Pinpoint the cell where the given text exists, returning its (X, Y) midpoint coordinate. 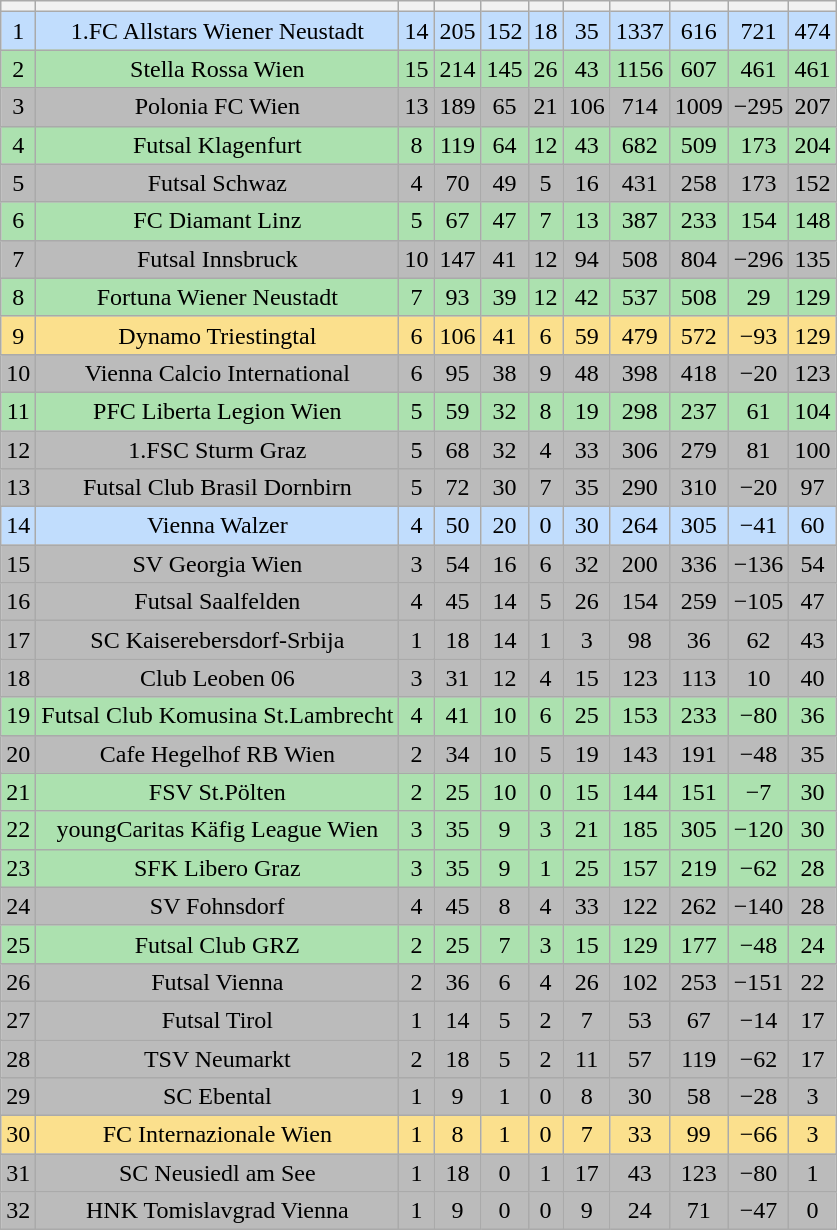
219 (698, 868)
−296 (758, 259)
418 (698, 373)
50 (458, 526)
SC Neusiedl am See (218, 1173)
253 (698, 982)
Futsal Saalfelden (218, 602)
65 (504, 107)
104 (812, 411)
Cafe Hegelhof RB Wien (218, 754)
68 (458, 449)
58 (698, 1097)
−7 (758, 792)
SFK Libero Graz (218, 868)
93 (458, 297)
148 (812, 221)
Futsal Vienna (218, 982)
Futsal Club Brasil Dornbirn (218, 488)
431 (640, 183)
Futsal Klagenfurt (218, 145)
23 (18, 868)
Vienna Walzer (218, 526)
191 (698, 754)
205 (458, 31)
−151 (758, 982)
62 (758, 640)
72 (458, 488)
237 (698, 411)
71 (698, 1211)
60 (812, 526)
143 (640, 754)
SV Fohnsdorf (218, 906)
−295 (758, 107)
336 (698, 564)
99 (698, 1135)
Fortuna Wiener Neustadt (218, 297)
Polonia FC Wien (218, 107)
Futsal Innsbruck (218, 259)
1156 (640, 69)
Vienna Calcio International (218, 373)
SC Kaiserebersdorf-Srbija (218, 640)
147 (458, 259)
153 (640, 716)
FC Diamant Linz (218, 221)
27 (18, 1020)
279 (698, 449)
FSV St.Pölten (218, 792)
474 (812, 31)
721 (758, 31)
94 (586, 259)
804 (698, 259)
youngCaritas Käfig League Wien (218, 830)
682 (640, 145)
70 (458, 183)
38 (504, 373)
298 (640, 411)
157 (640, 868)
PFC Liberta Legion Wien (218, 411)
−14 (758, 1020)
SV Georgia Wien (218, 564)
39 (504, 297)
607 (698, 69)
98 (640, 640)
−136 (758, 564)
Futsal Schwaz (218, 183)
264 (640, 526)
102 (640, 982)
151 (698, 792)
258 (698, 183)
97 (812, 488)
61 (758, 411)
TSV Neumarkt (218, 1059)
1337 (640, 31)
−28 (758, 1097)
714 (640, 107)
Dynamo Triestingtal (218, 335)
57 (640, 1059)
398 (640, 373)
−105 (758, 602)
1.FC Allstars Wiener Neustadt (218, 31)
Futsal Tirol (218, 1020)
FC Internazionale Wien (218, 1135)
145 (504, 69)
189 (458, 107)
−140 (758, 906)
−66 (758, 1135)
Futsal Club GRZ (218, 944)
207 (812, 107)
122 (640, 906)
−41 (758, 526)
53 (640, 1020)
1009 (698, 107)
262 (698, 906)
49 (504, 183)
204 (812, 145)
177 (698, 944)
HNK Tomislavgrad Vienna (218, 1211)
42 (586, 297)
290 (640, 488)
616 (698, 31)
185 (640, 830)
100 (812, 449)
Club Leoben 06 (218, 678)
64 (504, 145)
Stella Rossa Wien (218, 69)
−93 (758, 335)
387 (640, 221)
200 (640, 564)
81 (758, 449)
135 (812, 259)
95 (458, 373)
1.FSC Sturm Graz (218, 449)
SC Ebental (218, 1097)
214 (458, 69)
537 (640, 297)
144 (640, 792)
572 (698, 335)
509 (698, 145)
−120 (758, 830)
479 (640, 335)
40 (812, 678)
306 (640, 449)
259 (698, 602)
Futsal Club Komusina St.Lambrecht (218, 716)
48 (586, 373)
113 (698, 678)
310 (698, 488)
−47 (758, 1211)
34 (458, 754)
